Capture the cell that displays the provided text and extract its [x, y] central coordinate. 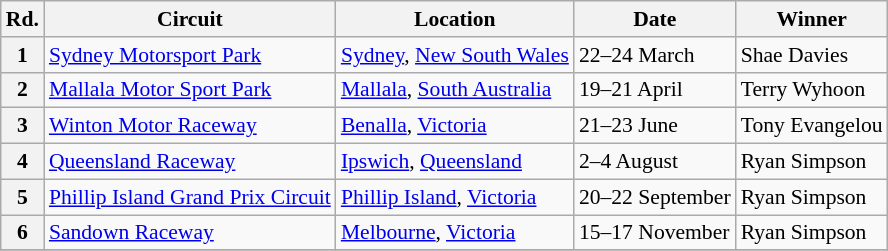
Terry Wyhoon [812, 90]
5 [22, 197]
21–23 June [655, 126]
Tony Evangelou [812, 126]
Phillip Island Grand Prix Circuit [190, 197]
Sydney Motorsport Park [190, 55]
Date [655, 19]
Shae Davies [812, 55]
Sydney, New South Wales [455, 55]
Mallala Motor Sport Park [190, 90]
15–17 November [655, 233]
Benalla, Victoria [455, 126]
Rd. [22, 19]
Winner [812, 19]
3 [22, 126]
4 [22, 162]
20–22 September [655, 197]
6 [22, 233]
22–24 March [655, 55]
Location [455, 19]
1 [22, 55]
Ipswich, Queensland [455, 162]
Queensland Raceway [190, 162]
Melbourne, Victoria [455, 233]
Sandown Raceway [190, 233]
Circuit [190, 19]
Phillip Island, Victoria [455, 197]
Mallala, South Australia [455, 90]
19–21 April [655, 90]
2 [22, 90]
2–4 August [655, 162]
Winton Motor Raceway [190, 126]
